Return [x, y] of the center of cell containing provided text 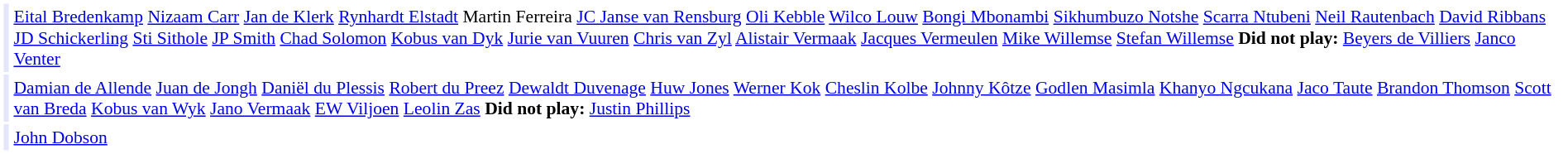
John Dobson [788, 137]
